Detect which cell encompasses the target text, then output its (X, Y) center coordinate. 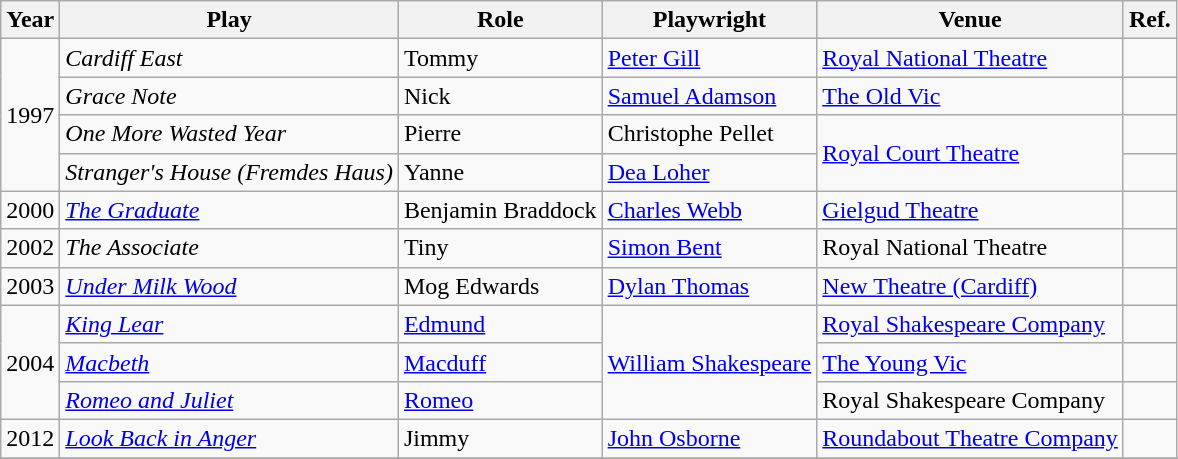
Simon Bent (710, 248)
Edmund (500, 324)
2002 (30, 248)
1997 (30, 115)
Dea Loher (710, 172)
Christophe Pellet (710, 134)
Cardiff East (230, 58)
Tiny (500, 248)
Play (230, 20)
King Lear (230, 324)
The Young Vic (970, 362)
John Osborne (710, 438)
Macduff (500, 362)
The Graduate (230, 210)
Tommy (500, 58)
Look Back in Anger (230, 438)
Yanne (500, 172)
Year (30, 20)
Jimmy (500, 438)
2000 (30, 210)
Royal Court Theatre (970, 153)
Role (500, 20)
The Old Vic (970, 96)
Mog Edwards (500, 286)
Charles Webb (710, 210)
Pierre (500, 134)
Venue (970, 20)
2004 (30, 362)
Playwright (710, 20)
Romeo and Juliet (230, 400)
The Associate (230, 248)
Dylan Thomas (710, 286)
Macbeth (230, 362)
Gielgud Theatre (970, 210)
Romeo (500, 400)
Ref. (1150, 20)
Peter Gill (710, 58)
2003 (30, 286)
Nick (500, 96)
One More Wasted Year (230, 134)
Stranger's House (Fremdes Haus) (230, 172)
Roundabout Theatre Company (970, 438)
Grace Note (230, 96)
Samuel Adamson (710, 96)
2012 (30, 438)
Benjamin Braddock (500, 210)
Under Milk Wood (230, 286)
New Theatre (Cardiff) (970, 286)
William Shakespeare (710, 362)
